Find where the given text appears and provide that cell's center as [x, y] coordinate. 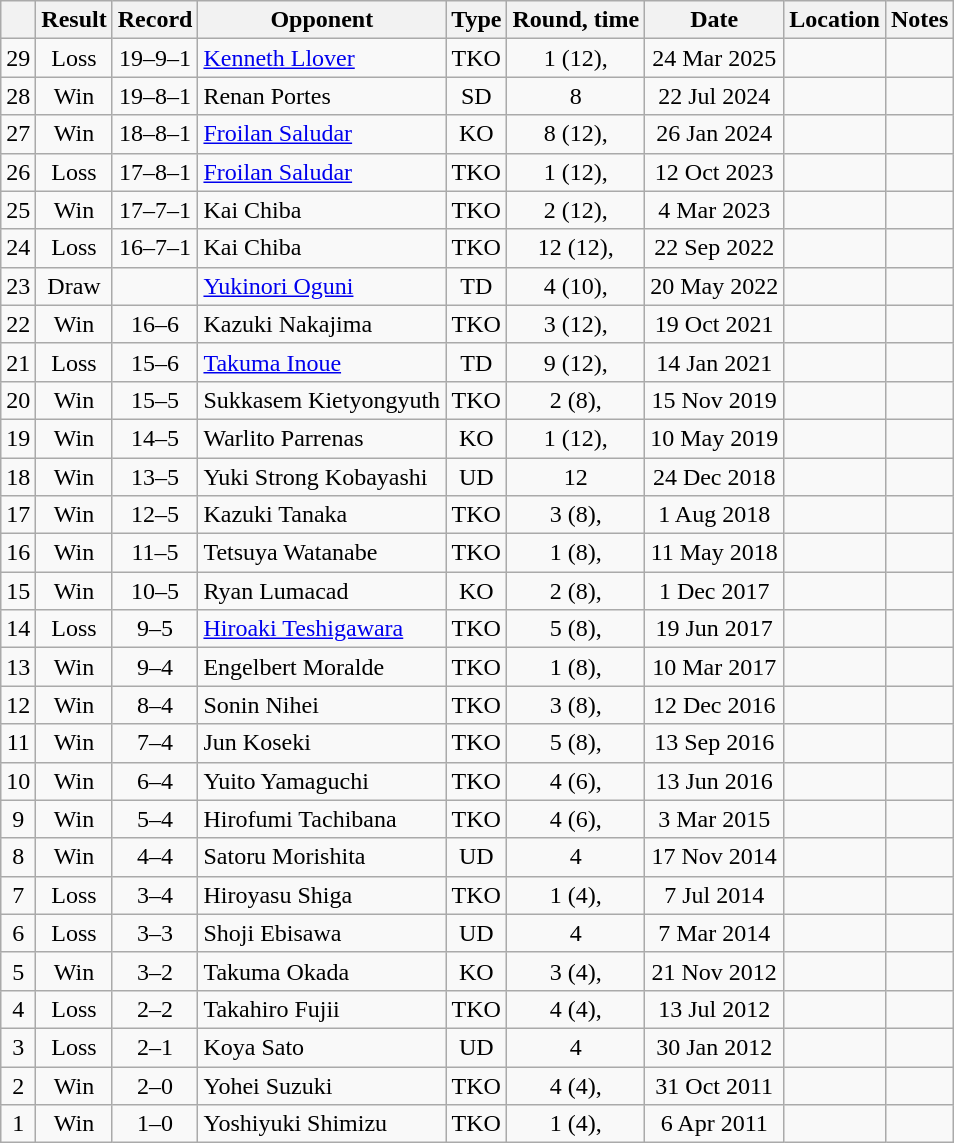
Kazuki Nakajima [322, 324]
Ryan Lumacad [322, 591]
26 [18, 172]
24 [18, 248]
30 Jan 2012 [714, 1047]
3–4 [155, 895]
10 Mar 2017 [714, 667]
Yuki Strong Kobayashi [322, 477]
2–0 [155, 1085]
Kenneth Llover [322, 58]
19–8–1 [155, 96]
19 Jun 2017 [714, 629]
Draw [74, 286]
Type [476, 20]
19 Oct 2021 [714, 324]
24 Dec 2018 [714, 477]
17–8–1 [155, 172]
18–8–1 [155, 134]
2 [18, 1085]
Location [835, 20]
SD [476, 96]
Hirofumi Tachibana [322, 819]
28 [18, 96]
Takuma Inoue [322, 362]
12 Dec 2016 [714, 705]
Yuito Yamaguchi [322, 781]
23 [18, 286]
3 [18, 1047]
Takahiro Fujii [322, 1009]
1–0 [155, 1124]
Round, time [576, 20]
19–9–1 [155, 58]
5 [18, 971]
Hiroyasu Shiga [322, 895]
1 Aug 2018 [714, 515]
20 [18, 400]
27 [18, 134]
2–1 [155, 1047]
24 Mar 2025 [714, 58]
1 Dec 2017 [714, 591]
7–4 [155, 743]
4–4 [155, 857]
3 (4), [576, 971]
Warlito Parrenas [322, 438]
Sonin Nihei [322, 705]
15 Nov 2019 [714, 400]
Tetsuya Watanabe [322, 553]
Record [155, 20]
8–4 [155, 705]
10 May 2019 [714, 438]
11 [18, 743]
13 Sep 2016 [714, 743]
3–2 [155, 971]
16–6 [155, 324]
Yohei Suzuki [322, 1085]
17–7–1 [155, 210]
14 [18, 629]
4 Mar 2023 [714, 210]
16–7–1 [155, 248]
Satoru Morishita [322, 857]
26 Jan 2024 [714, 134]
22 Jul 2024 [714, 96]
17 [18, 515]
Date [714, 20]
12–5 [155, 515]
3 Mar 2015 [714, 819]
13–5 [155, 477]
9–4 [155, 667]
14 Jan 2021 [714, 362]
17 Nov 2014 [714, 857]
29 [18, 58]
11–5 [155, 553]
7 [18, 895]
Notes [919, 20]
14–5 [155, 438]
Engelbert Moralde [322, 667]
6–4 [155, 781]
15 [18, 591]
31 Oct 2011 [714, 1085]
22 Sep 2022 [714, 248]
9 [18, 819]
Yoshiyuki Shimizu [322, 1124]
Opponent [322, 20]
Shoji Ebisawa [322, 933]
19 [18, 438]
13 Jun 2016 [714, 781]
3 (12), [576, 324]
8 (12), [576, 134]
12 (12), [576, 248]
20 May 2022 [714, 286]
21 Nov 2012 [714, 971]
Takuma Okada [322, 971]
9–5 [155, 629]
Kazuki Tanaka [322, 515]
Hiroaki Teshigawara [322, 629]
Jun Koseki [322, 743]
12 Oct 2023 [714, 172]
16 [18, 553]
22 [18, 324]
10 [18, 781]
6 Apr 2011 [714, 1124]
7 Mar 2014 [714, 933]
1 [18, 1124]
Result [74, 20]
2–2 [155, 1009]
11 May 2018 [714, 553]
9 (12), [576, 362]
15–5 [155, 400]
Renan Portes [322, 96]
21 [18, 362]
13 [18, 667]
2 (12), [576, 210]
7 Jul 2014 [714, 895]
Sukkasem Kietyongyuth [322, 400]
13 Jul 2012 [714, 1009]
3–3 [155, 933]
4 (10), [576, 286]
Koya Sato [322, 1047]
5–4 [155, 819]
6 [18, 933]
15–6 [155, 362]
18 [18, 477]
Yukinori Oguni [322, 286]
25 [18, 210]
10–5 [155, 591]
